Provide the [X, Y] coordinate of the cell's center where the given text is located.  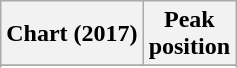
Chart (2017) [72, 34]
Peakposition [189, 34]
